Extract the (X, Y) coordinate from the center of the cell holding the provided text.  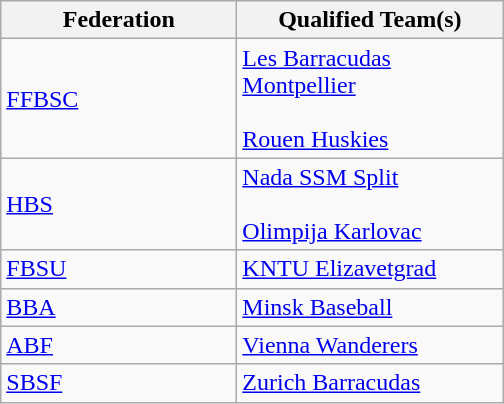
SBSF (119, 383)
Minsk Baseball (370, 307)
ABF (119, 345)
Federation (119, 20)
FBSU (119, 269)
Qualified Team(s) (370, 20)
BBA (119, 307)
FFBSC (119, 98)
Vienna Wanderers (370, 345)
HBS (119, 204)
Zurich Barracudas (370, 383)
Nada SSM SplitOlimpija Karlovac (370, 204)
Les Barracudas MontpellierRouen Huskies (370, 98)
KNTU Elizavetgrad (370, 269)
